Identify which cell holds the provided text, then report its (X, Y) central coordinate. 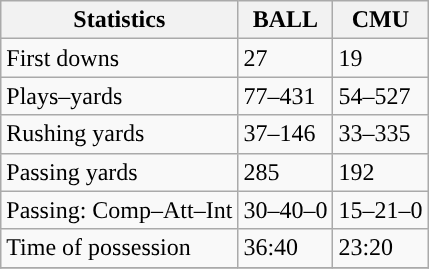
54–527 (380, 96)
30–40–0 (286, 210)
Statistics (120, 20)
37–146 (286, 134)
36:40 (286, 248)
Plays–yards (120, 96)
19 (380, 58)
15–21–0 (380, 210)
285 (286, 172)
33–335 (380, 134)
Passing yards (120, 172)
CMU (380, 20)
Passing: Comp–Att–Int (120, 210)
23:20 (380, 248)
192 (380, 172)
First downs (120, 58)
BALL (286, 20)
27 (286, 58)
77–431 (286, 96)
Time of possession (120, 248)
Rushing yards (120, 134)
